From the cell containing the given text, extract its center point as (X, Y) coordinate. 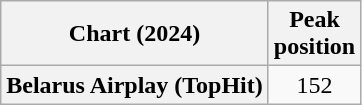
Chart (2024) (135, 34)
Peakposition (314, 34)
Belarus Airplay (TopHit) (135, 85)
152 (314, 85)
